Search for the cell housing the specified text and yield its (x, y) center coordinate. 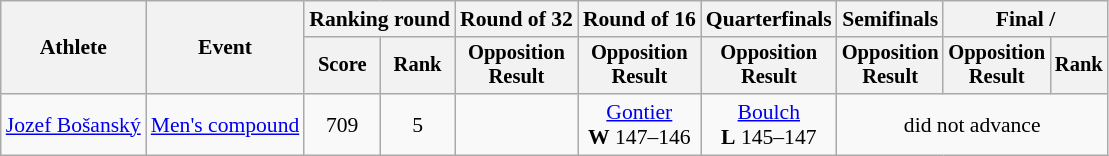
Round of 16 (640, 19)
709 (342, 124)
Final / (1025, 19)
BoulchL 145–147 (769, 124)
did not advance (972, 124)
Score (342, 66)
Ranking round (380, 19)
Men's compound (226, 124)
Jozef Bošanský (74, 124)
Event (226, 48)
Round of 32 (516, 19)
Quarterfinals (769, 19)
5 (418, 124)
Semifinals (890, 19)
Athlete (74, 48)
GontierW 147–146 (640, 124)
